Scan for the cell matching the given text and deliver its [X, Y] coordinate at center. 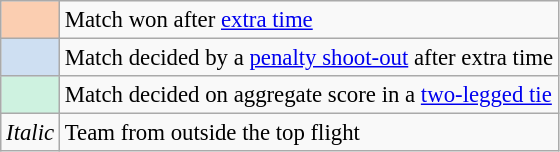
Team from outside the top flight [308, 133]
Match decided by a penalty shoot-out after extra time [308, 58]
Italic [30, 133]
Match decided on aggregate score in a two-legged tie [308, 95]
Match won after extra time [308, 20]
